Return the (x, y) coordinate for the center point of the cell that contains the specified text.  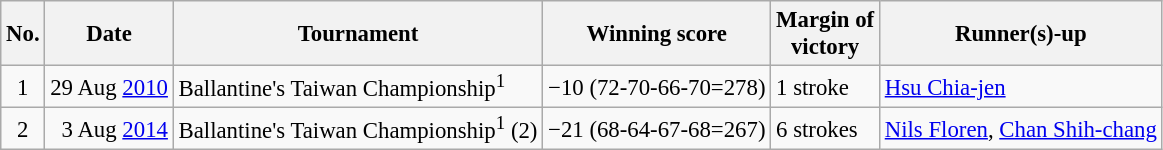
Tournament (358, 34)
−21 (68-64-67-68=267) (657, 129)
1 (23, 87)
Winning score (657, 34)
Ballantine's Taiwan Championship1 (2) (358, 129)
29 Aug 2010 (109, 87)
1 stroke (826, 87)
2 (23, 129)
Date (109, 34)
Ballantine's Taiwan Championship1 (358, 87)
3 Aug 2014 (109, 129)
Runner(s)-up (1020, 34)
Hsu Chia-jen (1020, 87)
−10 (72-70-66-70=278) (657, 87)
6 strokes (826, 129)
Nils Floren, Chan Shih-chang (1020, 129)
No. (23, 34)
Margin ofvictory (826, 34)
